Return the [x, y] coordinate for the center point of the cell that contains the specified text.  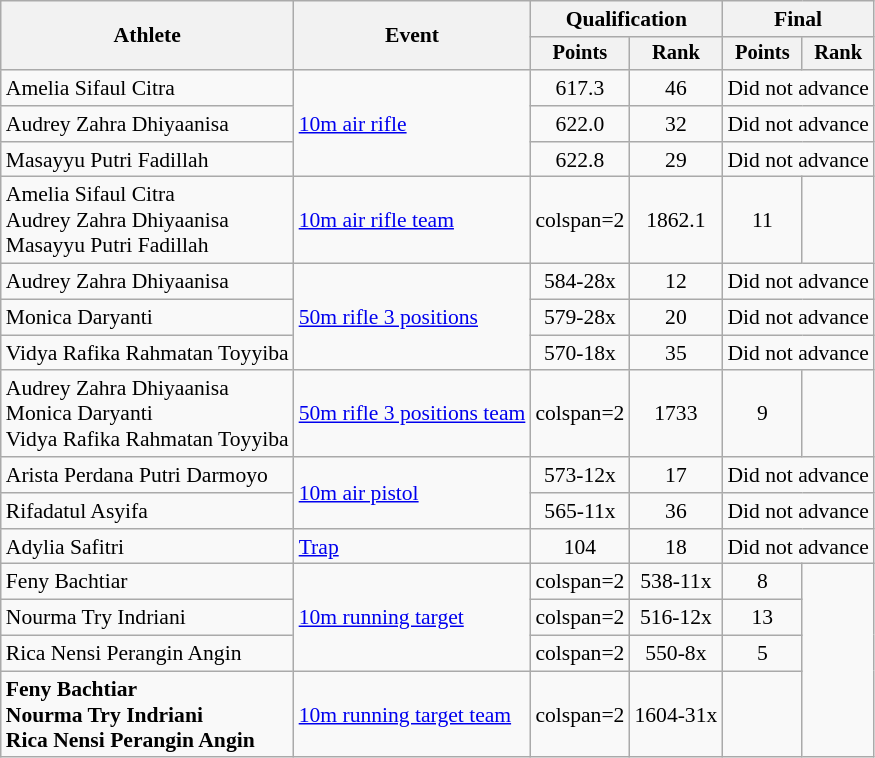
50m rifle 3 positions team [412, 414]
1733 [676, 414]
10m running target [412, 618]
538-11x [676, 582]
Rica Nensi Perangin Angin [148, 654]
Nourma Try Indriani [148, 618]
Qualification [626, 19]
17 [676, 475]
617.3 [580, 88]
Masayyu Putri Fadillah [148, 160]
10m air rifle team [412, 220]
Vidya Rafika Rahmatan Toyyiba [148, 353]
32 [676, 124]
13 [762, 618]
10m air pistol [412, 492]
Final [798, 19]
18 [676, 547]
622.8 [580, 160]
550-8x [676, 654]
Amelia Sifaul CitraAudrey Zahra DhiyaanisaMasayyu Putri Fadillah [148, 220]
11 [762, 220]
573-12x [580, 475]
570-18x [580, 353]
516-12x [676, 618]
Event [412, 36]
46 [676, 88]
10m air rifle [412, 124]
Adylia Safitri [148, 547]
Audrey Zahra DhiyaanisaMonica DaryantiVidya Rafika Rahmatan Toyyiba [148, 414]
Feny Bachtiar [148, 582]
9 [762, 414]
Feny BachtiarNourma Try IndrianiRica Nensi Perangin Angin [148, 714]
36 [676, 511]
Amelia Sifaul Citra [148, 88]
579-28x [580, 318]
10m running target team [412, 714]
622.0 [580, 124]
20 [676, 318]
1604-31x [676, 714]
565-11x [580, 511]
29 [676, 160]
5 [762, 654]
584-28x [580, 282]
Trap [412, 547]
Athlete [148, 36]
50m rifle 3 positions [412, 318]
8 [762, 582]
12 [676, 282]
1862.1 [676, 220]
104 [580, 547]
35 [676, 353]
Arista Perdana Putri Darmoyo [148, 475]
Monica Daryanti [148, 318]
Rifadatul Asyifa [148, 511]
